Search for the cell housing the specified text and yield its [x, y] center coordinate. 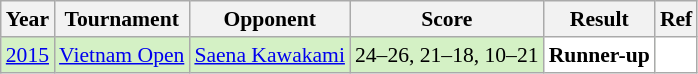
Year [28, 19]
Opponent [270, 19]
Runner-up [600, 55]
Result [600, 19]
2015 [28, 55]
Ref [676, 19]
Saena Kawakami [270, 55]
Vietnam Open [122, 55]
Score [447, 19]
24–26, 21–18, 10–21 [447, 55]
Tournament [122, 19]
